Provide the (X, Y) coordinate of the cell's center where the given text is located.  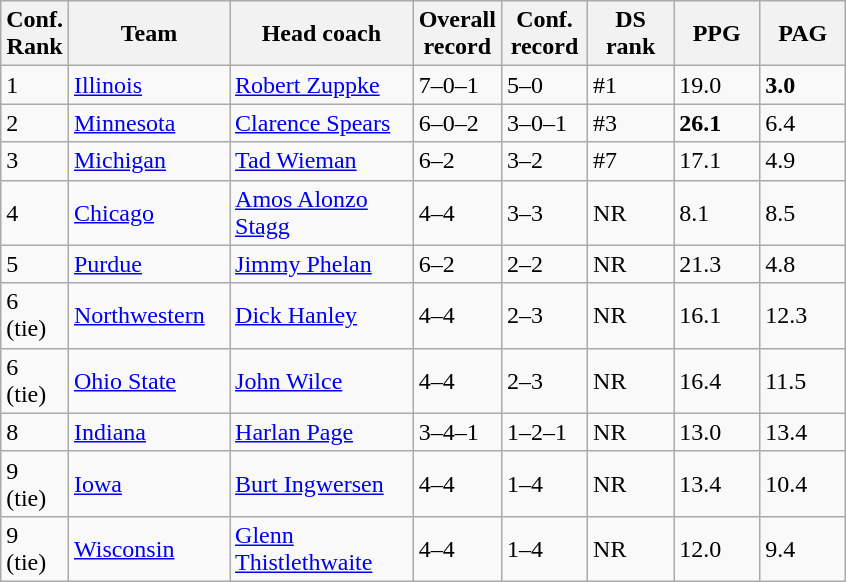
16.1 (717, 316)
Illinois (148, 85)
Amos Alonzo Stagg (322, 212)
17.1 (717, 161)
7–0–1 (457, 85)
Northwestern (148, 316)
#1 (631, 85)
3–4–1 (457, 432)
Minnesota (148, 123)
10.4 (803, 484)
11.5 (803, 380)
4.9 (803, 161)
#3 (631, 123)
4.8 (803, 264)
12.3 (803, 316)
19.0 (717, 85)
6–0–2 (457, 123)
21.3 (717, 264)
6.4 (803, 123)
12.0 (717, 548)
1–2–1 (544, 432)
8 (35, 432)
Conf. record (544, 34)
Glenn Thistlethwaite (322, 548)
Tad Wieman (322, 161)
4 (35, 212)
Harlan Page (322, 432)
3 (35, 161)
Purdue (148, 264)
#7 (631, 161)
8.1 (717, 212)
2 (35, 123)
Overall record (457, 34)
2–2 (544, 264)
8.5 (803, 212)
Clarence Spears (322, 123)
Robert Zuppke (322, 85)
Indiana (148, 432)
5–0 (544, 85)
Ohio State (148, 380)
5 (35, 264)
Wisconsin (148, 548)
Chicago (148, 212)
John Wilce (322, 380)
16.4 (717, 380)
3–0–1 (544, 123)
3–3 (544, 212)
Michigan (148, 161)
PAG (803, 34)
1 (35, 85)
Dick Hanley (322, 316)
Head coach (322, 34)
3–2 (544, 161)
Jimmy Phelan (322, 264)
3.0 (803, 85)
9.4 (803, 548)
Conf. Rank (35, 34)
Burt Ingwersen (322, 484)
PPG (717, 34)
Iowa (148, 484)
26.1 (717, 123)
13.0 (717, 432)
Team (148, 34)
DSrank (631, 34)
